Extract the [x, y] coordinate from the center of the cell holding the provided text.  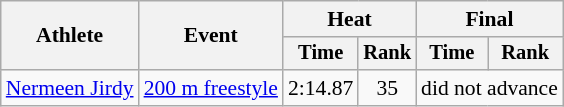
Event [211, 36]
Nermeen Jirdy [70, 88]
Heat [350, 19]
2:14.87 [320, 88]
Final [490, 19]
did not advance [490, 88]
Athlete [70, 36]
35 [387, 88]
200 m freestyle [211, 88]
